Search for the cell housing the specified text and yield its (X, Y) center coordinate. 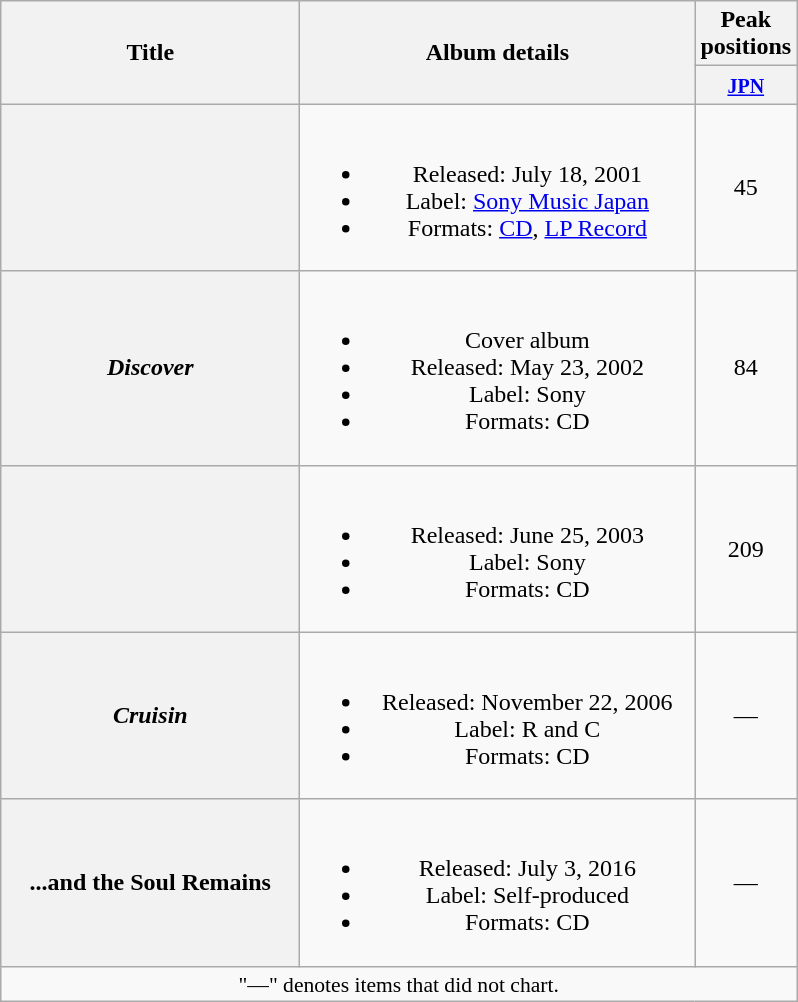
Cruisin (150, 716)
45 (746, 188)
Cover albumReleased: May 23, 2002 Label: SonyFormats: CD (498, 368)
JPN (746, 85)
Released: July 3, 2016 Label: Self-producedFormats: CD (498, 882)
Released: July 18, 2001 Label: Sony Music JapanFormats: CD, LP Record (498, 188)
Released: November 22, 2006 Label: R and CFormats: CD (498, 716)
Peak positions (746, 34)
209 (746, 548)
"—" denotes items that did not chart. (399, 984)
Released: June 25, 2003 Label: SonyFormats: CD (498, 548)
Discover (150, 368)
...and the Soul Remains (150, 882)
Album details (498, 52)
84 (746, 368)
Title (150, 52)
